Locate the cell with the specified text and output its (X, Y) center coordinate. 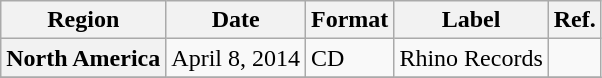
North America (84, 58)
Rhino Records (471, 58)
April 8, 2014 (236, 58)
Date (236, 20)
Ref. (574, 20)
Format (350, 20)
Label (471, 20)
Region (84, 20)
CD (350, 58)
